For the text-containing cell, return its midpoint in [x, y] coordinate format. 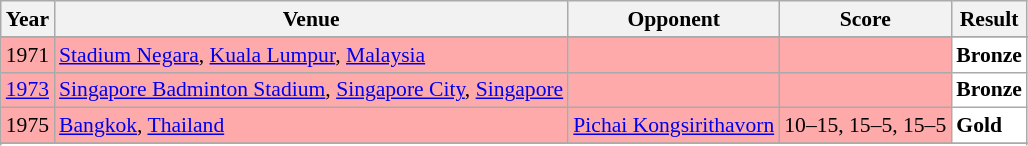
Year [28, 19]
Bangkok, Thailand [311, 126]
Opponent [674, 19]
Result [989, 19]
Singapore Badminton Stadium, Singapore City, Singapore [311, 90]
1971 [28, 55]
1975 [28, 126]
Gold [989, 126]
Pichai Kongsirithavorn [674, 126]
Venue [311, 19]
Score [865, 19]
10–15, 15–5, 15–5 [865, 126]
1973 [28, 90]
Stadium Negara, Kuala Lumpur, Malaysia [311, 55]
